Detect which cell encompasses the target text, then output its (X, Y) center coordinate. 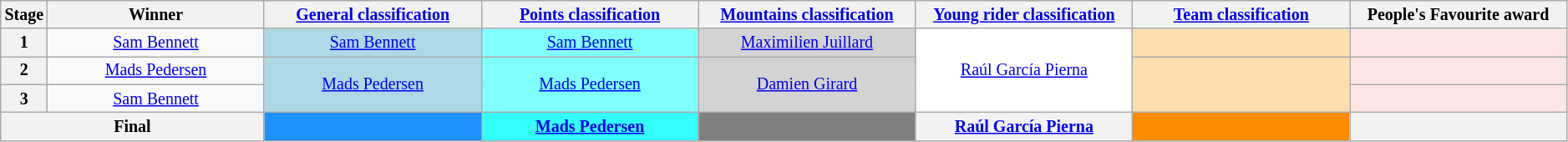
2 (24, 70)
Maximilien Juillard (807, 43)
Points classification (590, 15)
Young rider classification (1024, 15)
General classification (373, 15)
Damien Girard (807, 85)
Final (132, 127)
Stage (24, 15)
Mountains classification (807, 15)
3 (24, 99)
1 (24, 43)
Winner (155, 15)
Team classification (1241, 15)
People's Favourite award (1459, 15)
